Search for the cell housing the specified text and yield its (X, Y) center coordinate. 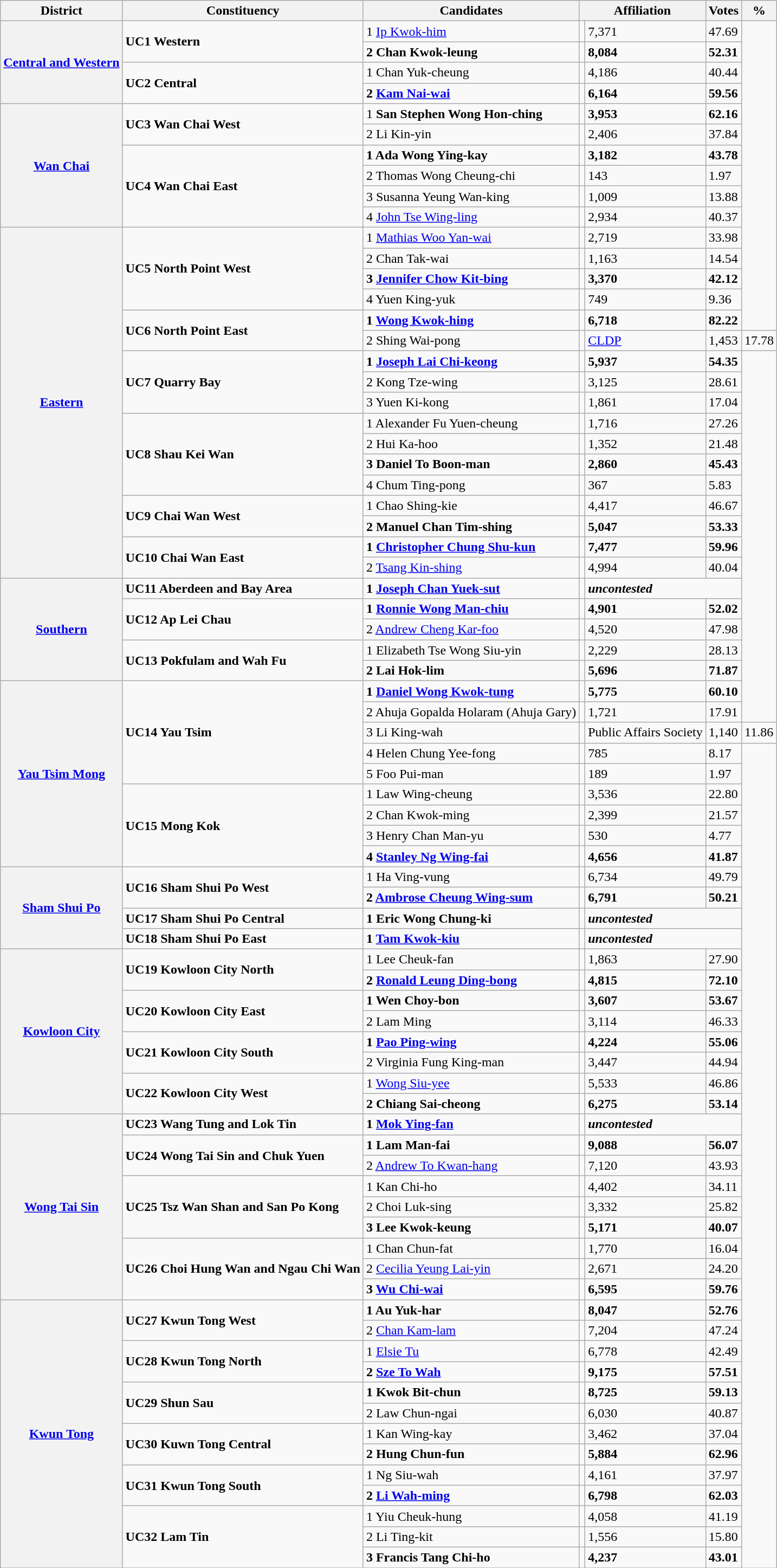
3 Daniel To Boon-man (471, 464)
2 Li Kin-yin (471, 134)
1 Alexander Fu Yuen-cheung (471, 423)
785 (646, 753)
37.04 (723, 1434)
1 Ip Kwok-him (471, 31)
6,734 (646, 877)
42.12 (723, 279)
Wong Tai Sin (62, 1207)
4 Stanley Ng Wing-fai (471, 856)
2 Chan Tak-wai (471, 258)
1 Ronnie Wong Man-chiu (471, 609)
5,533 (646, 1083)
UC25 Tsz Wan Shan and San Po Kong (243, 1207)
16.04 (723, 1248)
5,696 (646, 671)
1 Ha Ving-vung (471, 877)
1 Mok Ying-fan (471, 1124)
2 Andrew To Kwan-hang (471, 1165)
1 Ada Wong Ying-kay (471, 155)
1 Chao Shing-kie (471, 506)
1 Joseph Chan Yuek-sut (471, 588)
UC11 Aberdeen and Bay Area (243, 588)
2 Tsang Kin-shing (471, 567)
1,721 (646, 712)
2 Cecilia Yeung Lai-yin (471, 1269)
6,798 (646, 1495)
4,224 (646, 1042)
1 Ng Siu-wah (471, 1475)
8,047 (646, 1310)
1 San Stephen Wong Hon-ching (471, 114)
2,399 (646, 815)
5,884 (646, 1454)
3,953 (646, 114)
Kowloon City (62, 1032)
52.31 (723, 52)
4 John Tse Wing-ling (471, 217)
2 Choi Luk-sing (471, 1207)
15.80 (723, 1537)
3 Francis Tang Chi-ho (471, 1557)
1,453 (723, 341)
5.83 (723, 485)
1 Eric Wong Chung-ki (471, 918)
1 Wen Choy-bon (471, 1001)
Kwun Tong (62, 1434)
1,716 (646, 423)
UC15 Mong Kok (243, 825)
3,462 (646, 1434)
82.22 (723, 320)
37.84 (723, 134)
UC9 Chai Wan West (243, 516)
3,332 (646, 1207)
2 Virginia Fung King-man (471, 1062)
2 Kong Tze-wing (471, 382)
47.24 (723, 1331)
749 (646, 300)
3,182 (646, 155)
UC8 Shau Kei Wan (243, 454)
2,406 (646, 134)
5,171 (646, 1227)
2 Ambrose Cheung Wing-sum (471, 897)
UC5 North Point West (243, 268)
60.10 (723, 691)
4 Chum Ting-pong (471, 485)
27.90 (723, 960)
46.67 (723, 506)
CLDP (646, 341)
UC4 Wan Chai East (243, 186)
Public Affairs Society (646, 733)
3,114 (646, 1021)
42.49 (723, 1351)
UC19 Kowloon City North (243, 970)
21.48 (723, 444)
2 Hui Ka-hoo (471, 444)
62.16 (723, 114)
4,901 (646, 609)
UC21 Kowloon City South (243, 1052)
1,352 (646, 444)
62.96 (723, 1454)
71.87 (723, 671)
UC13 Pokfulam and Wah Fu (243, 660)
3,370 (646, 279)
2,671 (646, 1269)
8.17 (723, 753)
Sham Shui Po (62, 908)
2 Andrew Cheng Kar-foo (471, 630)
Candidates (471, 11)
2 Chan Kam-lam (471, 1331)
6,595 (646, 1290)
2 Ronald Leung Ding-bong (471, 980)
1 Daniel Wong Kwok-tung (471, 691)
52.02 (723, 609)
3,536 (646, 794)
9,088 (646, 1145)
2 Hung Chun-fun (471, 1454)
17.78 (760, 341)
52.76 (723, 1310)
1 Christopher Chung Shu-kun (471, 547)
4,815 (646, 980)
41.19 (723, 1516)
2 Li Ting-kit (471, 1537)
1,861 (646, 403)
4,237 (646, 1557)
2 Shing Wai-pong (471, 341)
2,934 (646, 217)
UC29 Shun Sau (243, 1403)
6,791 (646, 897)
1 Kwok Bit-chun (471, 1392)
46.33 (723, 1021)
6,718 (646, 320)
2 Thomas Wong Cheung-chi (471, 176)
8,084 (646, 52)
UC20 Kowloon City East (243, 1011)
Yau Tsim Mong (62, 774)
43.01 (723, 1557)
9,175 (646, 1372)
4 Helen Chung Yee-fong (471, 753)
UC16 Sham Shui Po West (243, 887)
District (62, 11)
3 Susanna Yeung Wan-king (471, 196)
43.93 (723, 1165)
Southern (62, 629)
4,161 (646, 1475)
Central and Western (62, 62)
% (760, 11)
3 Yuen Ki-kong (471, 403)
56.07 (723, 1145)
Wan Chai (62, 165)
1 Lee Cheuk-fan (471, 960)
3 Henry Chan Man-yu (471, 835)
27.26 (723, 423)
1 Kan Chi-ho (471, 1186)
21.57 (723, 815)
UC12 Ap Lei Chau (243, 619)
UC22 Kowloon City West (243, 1093)
UC27 Kwun Tong West (243, 1320)
4,520 (646, 630)
Constituency (243, 11)
28.61 (723, 382)
367 (646, 485)
2 Law Chun-ngai (471, 1413)
2 Kam Nai-wai (471, 93)
2 Ahuja Gopalda Holaram (Ahuja Gary) (471, 712)
40.37 (723, 217)
53.33 (723, 526)
4.77 (723, 835)
46.86 (723, 1083)
2 Lai Hok-lim (471, 671)
24.20 (723, 1269)
1,140 (723, 733)
54.35 (723, 361)
2 Sze To Wah (471, 1372)
4,656 (646, 856)
4,186 (646, 73)
40.44 (723, 73)
59.13 (723, 1392)
1,770 (646, 1248)
UC17 Sham Shui Po Central (243, 918)
49.79 (723, 877)
3 Lee Kwok-keung (471, 1227)
1 Pao Ping-wing (471, 1042)
55.06 (723, 1042)
45.43 (723, 464)
1,863 (646, 960)
11.86 (760, 733)
17.04 (723, 403)
UC28 Kwun Tong North (243, 1362)
1 Yiu Cheuk-hung (471, 1516)
UC6 North Point East (243, 331)
5,775 (646, 691)
72.10 (723, 980)
6,164 (646, 93)
UC1 Western (243, 42)
1,163 (646, 258)
34.11 (723, 1186)
1 Chan Chun-fat (471, 1248)
7,477 (646, 547)
4,058 (646, 1516)
4,417 (646, 506)
Eastern (62, 402)
143 (646, 176)
1 Kan Wing-kay (471, 1434)
40.87 (723, 1413)
13.88 (723, 196)
53.14 (723, 1104)
2 Chan Kwok-ming (471, 815)
UC3 Wan Chai West (243, 124)
UC32 Lam Tin (243, 1537)
3 Jennifer Chow Kit-bing (471, 279)
1,556 (646, 1537)
1 Elizabeth Tse Wong Siu-yin (471, 650)
50.21 (723, 897)
UC18 Sham Shui Po East (243, 939)
22.80 (723, 794)
1 Mathias Woo Yan-wai (471, 237)
Affiliation (643, 11)
2,229 (646, 650)
37.97 (723, 1475)
43.78 (723, 155)
5,937 (646, 361)
UC2 Central (243, 83)
17.91 (723, 712)
7,371 (646, 31)
2 Chan Kwok-leung (471, 52)
UC26 Choi Hung Wan and Ngau Chi Wan (243, 1268)
44.94 (723, 1062)
Votes (723, 11)
2 Manuel Chan Tim-shing (471, 526)
189 (646, 774)
UC30 Kuwn Tong Central (243, 1444)
6,778 (646, 1351)
59.96 (723, 547)
5 Foo Pui-man (471, 774)
1 Lam Man-fai (471, 1145)
1 Chan Yuk-cheung (471, 73)
UC23 Wang Tung and Lok Tin (243, 1124)
40.04 (723, 567)
1 Wong Kwok-hing (471, 320)
4 Yuen King-yuk (471, 300)
28.13 (723, 650)
9.36 (723, 300)
4,994 (646, 567)
1 Law Wing-cheung (471, 794)
UC14 Yau Tsim (243, 733)
1 Joseph Lai Chi-keong (471, 361)
25.82 (723, 1207)
62.03 (723, 1495)
59.76 (723, 1290)
1 Tam Kwok-kiu (471, 939)
1,009 (646, 196)
UC31 Kwun Tong South (243, 1485)
530 (646, 835)
UC7 Quarry Bay (243, 382)
8,725 (646, 1392)
4,402 (646, 1186)
7,204 (646, 1331)
2,719 (646, 237)
1 Elsie Tu (471, 1351)
6,030 (646, 1413)
1 Au Yuk-har (471, 1310)
5,047 (646, 526)
3,447 (646, 1062)
7,120 (646, 1165)
2 Chiang Sai-cheong (471, 1104)
3 Li King-wah (471, 733)
33.98 (723, 237)
6,275 (646, 1104)
53.67 (723, 1001)
59.56 (723, 93)
47.98 (723, 630)
UC10 Chai Wan East (243, 557)
2,860 (646, 464)
41.87 (723, 856)
3,607 (646, 1001)
3 Wu Chi-wai (471, 1290)
14.54 (723, 258)
57.51 (723, 1372)
UC24 Wong Tai Sin and Chuk Yuen (243, 1155)
1 Wong Siu-yee (471, 1083)
3,125 (646, 382)
2 Lam Ming (471, 1021)
40.07 (723, 1227)
47.69 (723, 31)
2 Li Wah-ming (471, 1495)
